Return the [x, y] coordinate for the center point of the cell that contains the specified text.  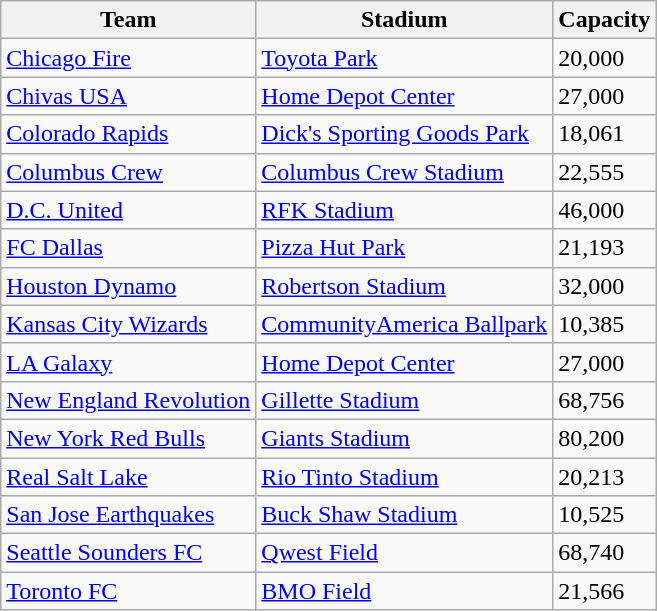
80,200 [604, 438]
68,756 [604, 400]
21,193 [604, 248]
Toronto FC [128, 591]
LA Galaxy [128, 362]
Rio Tinto Stadium [404, 477]
Real Salt Lake [128, 477]
46,000 [604, 210]
BMO Field [404, 591]
18,061 [604, 134]
New England Revolution [128, 400]
20,213 [604, 477]
Stadium [404, 20]
New York Red Bulls [128, 438]
Gillette Stadium [404, 400]
Chivas USA [128, 96]
Capacity [604, 20]
10,385 [604, 324]
Buck Shaw Stadium [404, 515]
68,740 [604, 553]
FC Dallas [128, 248]
Robertson Stadium [404, 286]
Seattle Sounders FC [128, 553]
Kansas City Wizards [128, 324]
Qwest Field [404, 553]
Colorado Rapids [128, 134]
RFK Stadium [404, 210]
Columbus Crew Stadium [404, 172]
San Jose Earthquakes [128, 515]
20,000 [604, 58]
10,525 [604, 515]
D.C. United [128, 210]
Toyota Park [404, 58]
21,566 [604, 591]
Columbus Crew [128, 172]
Giants Stadium [404, 438]
CommunityAmerica Ballpark [404, 324]
32,000 [604, 286]
Pizza Hut Park [404, 248]
22,555 [604, 172]
Team [128, 20]
Houston Dynamo [128, 286]
Chicago Fire [128, 58]
Dick's Sporting Goods Park [404, 134]
